Identify which cell holds the provided text, then report its [x, y] central coordinate. 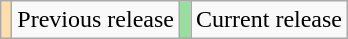
Previous release [96, 20]
Current release [270, 20]
